Identify which cell holds the provided text, then report its [X, Y] central coordinate. 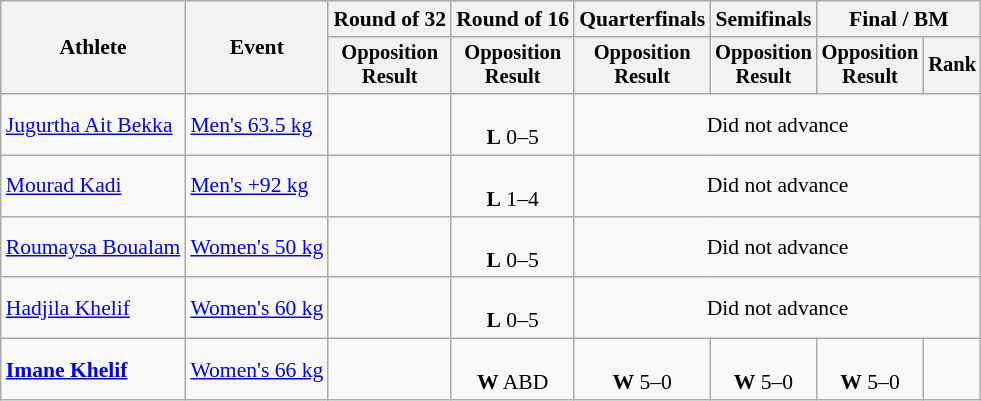
Event [256, 48]
Women's 60 kg [256, 308]
Round of 16 [512, 19]
Hadjila Khelif [94, 308]
Athlete [94, 48]
Imane Khelif [94, 370]
Roumaysa Boualam [94, 248]
Rank [952, 66]
Round of 32 [390, 19]
Mourad Kadi [94, 186]
Quarterfinals [642, 19]
W ABD [512, 370]
Women's 50 kg [256, 248]
L 1–4 [512, 186]
Men's +92 kg [256, 186]
Women's 66 kg [256, 370]
Jugurtha Ait Bekka [94, 124]
Men's 63.5 kg [256, 124]
Final / BM [899, 19]
Semifinals [764, 19]
